From the cell containing the given text, extract its center point as (x, y) coordinate. 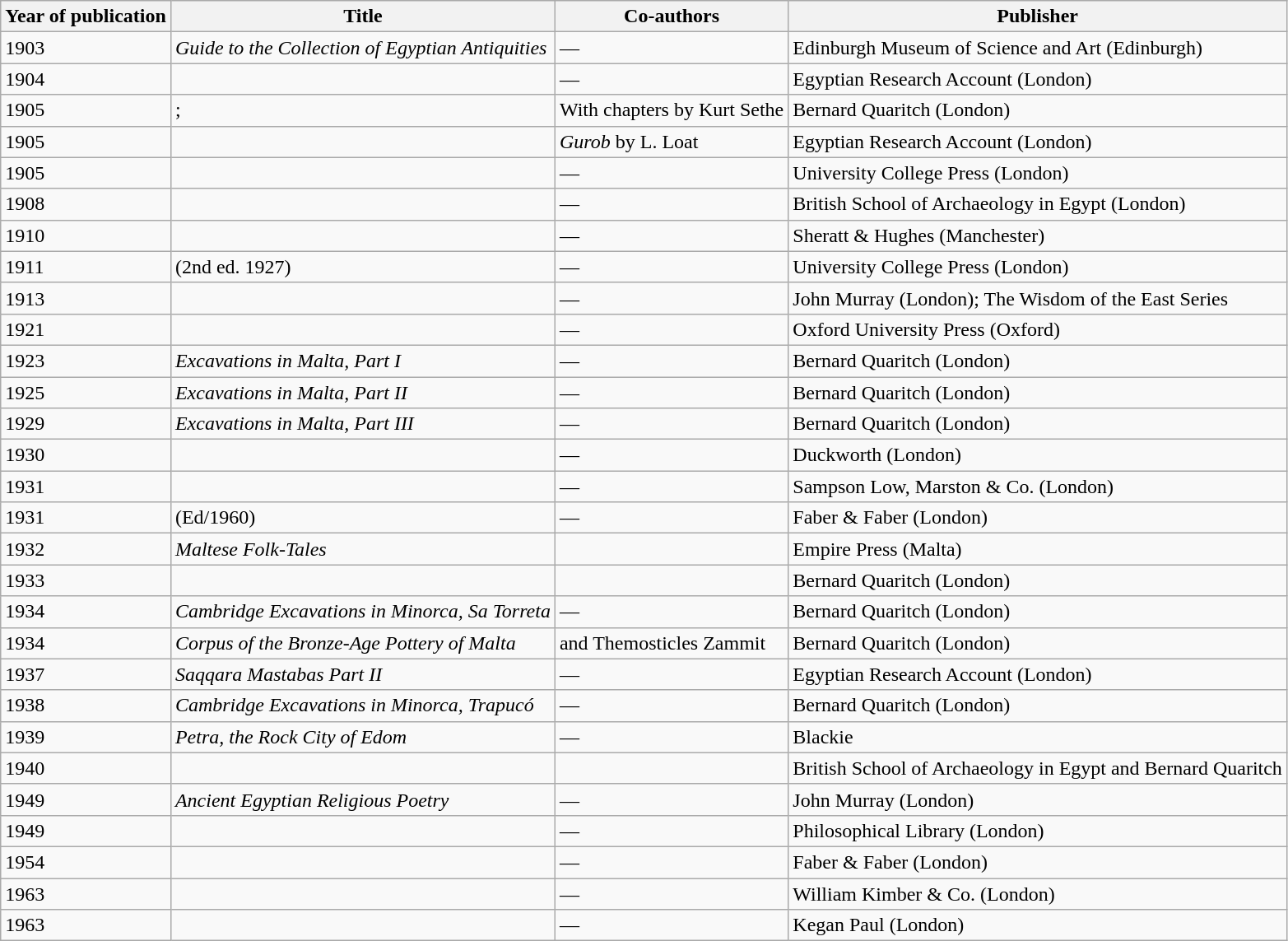
Publisher (1038, 16)
Ancient Egyptian Religious Poetry (362, 799)
Philosophical Library (London) (1038, 831)
1921 (86, 329)
Petra, the Rock City of Edom (362, 737)
Excavations in Malta, Part II (362, 393)
and Themosticles Zammit (672, 643)
Co-authors (672, 16)
(2nd ed. 1927) (362, 267)
1932 (86, 549)
1929 (86, 424)
Sampson Low, Marston & Co. (London) (1038, 487)
1937 (86, 674)
1939 (86, 737)
1910 (86, 235)
Oxford University Press (Oxford) (1038, 329)
1911 (86, 267)
Duckworth (London) (1038, 455)
Edinburgh Museum of Science and Art (Edinburgh) (1038, 48)
Cambridge Excavations in Minorca, Trapucó (362, 706)
1904 (86, 79)
John Murray (London) (1038, 799)
Blackie (1038, 737)
British School of Archaeology in Egypt and Bernard Quaritch (1038, 768)
Corpus of the Bronze-Age Pottery of Malta (362, 643)
1913 (86, 298)
1925 (86, 393)
British School of Archaeology in Egypt (London) (1038, 204)
Kegan Paul (London) (1038, 925)
(Ed/1960) (362, 518)
1954 (86, 862)
John Murray (London); The Wisdom of the East Series (1038, 298)
Empire Press (Malta) (1038, 549)
Excavations in Malta, Part III (362, 424)
; (362, 110)
Saqqara Mastabas Part II (362, 674)
1930 (86, 455)
Maltese Folk-Tales (362, 549)
1938 (86, 706)
Title (362, 16)
Sheratt & Hughes (Manchester) (1038, 235)
With chapters by Kurt Sethe (672, 110)
Cambridge Excavations in Minorca, Sa Torreta (362, 612)
William Kimber & Co. (London) (1038, 893)
Guide to the Collection of Egyptian Antiquities (362, 48)
1940 (86, 768)
1923 (86, 361)
1933 (86, 580)
Gurob by L. Loat (672, 142)
1903 (86, 48)
Year of publication (86, 16)
1908 (86, 204)
Excavations in Malta, Part I (362, 361)
